Search for the cell housing the specified text and yield its [x, y] center coordinate. 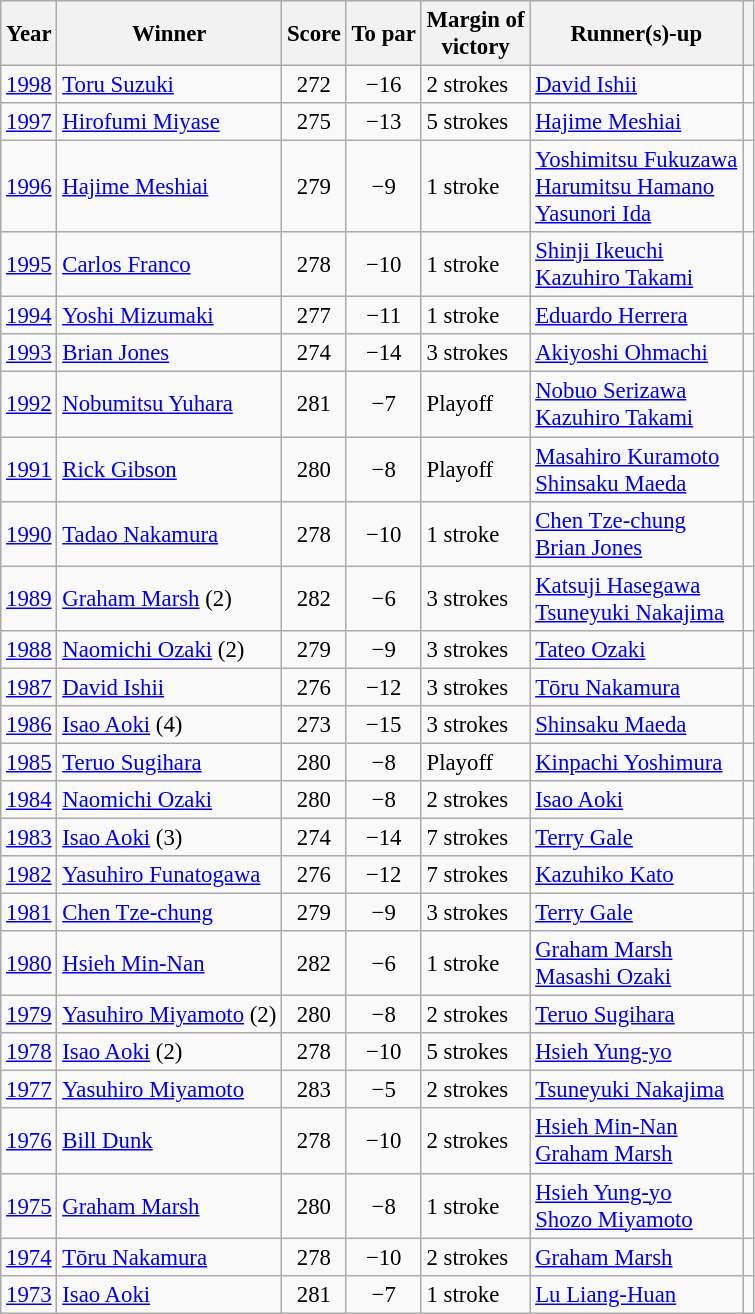
1978 [29, 1052]
Toru Suzuki [170, 85]
1981 [29, 913]
Yoshimitsu Fukuzawa Harumitsu Hamano Yasunori Ida [636, 187]
272 [314, 85]
Score [314, 34]
Rick Gibson [170, 470]
Naomichi Ozaki [170, 800]
−15 [384, 725]
1998 [29, 85]
Tadao Nakamura [170, 534]
Brian Jones [170, 353]
277 [314, 316]
1988 [29, 649]
−5 [384, 1090]
Chen Tze-chung [170, 913]
273 [314, 725]
To par [384, 34]
Yoshi Mizumaki [170, 316]
1984 [29, 800]
Runner(s)-up [636, 34]
Eduardo Herrera [636, 316]
Chen Tze-chung Brian Jones [636, 534]
Hsieh Min-Nan Graham Marsh [636, 1142]
283 [314, 1090]
Shinji Ikeuchi Kazuhiro Takami [636, 264]
Yasuhiro Miyamoto (2) [170, 1015]
1989 [29, 598]
1995 [29, 264]
1974 [29, 1257]
Lu Liang-Huan [636, 1294]
Tateo Ozaki [636, 649]
275 [314, 122]
1973 [29, 1294]
1994 [29, 316]
Isao Aoki (3) [170, 837]
Hsieh Yung-yo Shozo Miyamoto [636, 1206]
Year [29, 34]
Shinsaku Maeda [636, 725]
Bill Dunk [170, 1142]
1985 [29, 762]
Nobumitsu Yuhara [170, 404]
−13 [384, 122]
1980 [29, 964]
1990 [29, 534]
1993 [29, 353]
Kazuhiko Kato [636, 875]
1987 [29, 687]
1992 [29, 404]
Graham Marsh (2) [170, 598]
Akiyoshi Ohmachi [636, 353]
1991 [29, 470]
Kinpachi Yoshimura [636, 762]
1997 [29, 122]
1986 [29, 725]
1977 [29, 1090]
−11 [384, 316]
Masahiro Kuramoto Shinsaku Maeda [636, 470]
Margin ofvictory [476, 34]
Tsuneyuki Nakajima [636, 1090]
−16 [384, 85]
1976 [29, 1142]
Yasuhiro Funatogawa [170, 875]
Isao Aoki (4) [170, 725]
1996 [29, 187]
Winner [170, 34]
Hirofumi Miyase [170, 122]
Naomichi Ozaki (2) [170, 649]
1979 [29, 1015]
1983 [29, 837]
Yasuhiro Miyamoto [170, 1090]
Carlos Franco [170, 264]
1975 [29, 1206]
Nobuo Serizawa Kazuhiro Takami [636, 404]
Graham Marsh Masashi Ozaki [636, 964]
1982 [29, 875]
Isao Aoki (2) [170, 1052]
Hsieh Yung-yo [636, 1052]
Katsuji Hasegawa Tsuneyuki Nakajima [636, 598]
Hsieh Min-Nan [170, 964]
